Output the (x, y) coordinate of the center of the cell containing the given text.  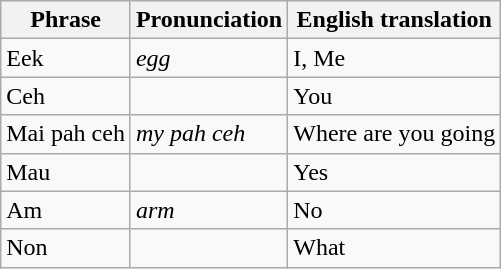
arm (208, 210)
Mai pah ceh (66, 134)
Pronunciation (208, 20)
You (394, 96)
egg (208, 58)
Ceh (66, 96)
English translation (394, 20)
Mau (66, 172)
Am (66, 210)
What (394, 248)
No (394, 210)
Where are you going (394, 134)
Phrase (66, 20)
Eek (66, 58)
Yes (394, 172)
Non (66, 248)
my pah ceh (208, 134)
I, Me (394, 58)
